Extract the (X, Y) coordinate from the center of the cell holding the provided text.  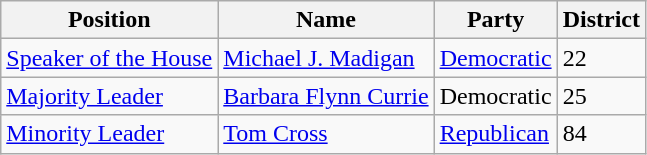
Republican (496, 134)
Barbara Flynn Currie (326, 96)
84 (601, 134)
Party (496, 20)
22 (601, 58)
Name (326, 20)
Majority Leader (110, 96)
Tom Cross (326, 134)
25 (601, 96)
Minority Leader (110, 134)
Position (110, 20)
Michael J. Madigan (326, 58)
Speaker of the House (110, 58)
District (601, 20)
